Return [X, Y] of the center of cell containing provided text 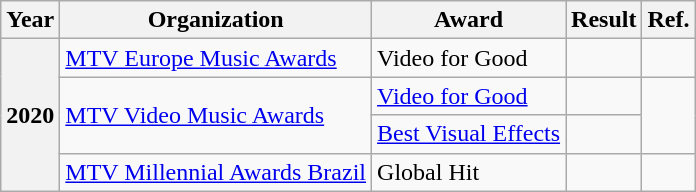
Organization [216, 20]
MTV Millennial Awards Brazil [216, 172]
2020 [30, 115]
Ref. [668, 20]
Result [604, 20]
Best Visual Effects [469, 134]
MTV Europe Music Awards [216, 58]
Award [469, 20]
MTV Video Music Awards [216, 115]
Year [30, 20]
Global Hit [469, 172]
